Return the [x, y] coordinate for the center point of the cell that contains the specified text.  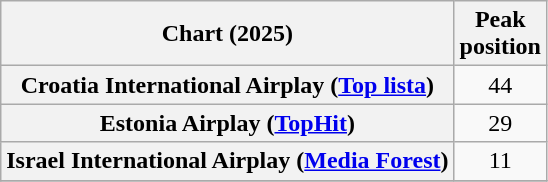
29 [500, 123]
Croatia International Airplay (Top lista) [228, 85]
Estonia Airplay (TopHit) [228, 123]
Chart (2025) [228, 34]
44 [500, 85]
Israel International Airplay (Media Forest) [228, 161]
11 [500, 161]
Peakposition [500, 34]
